Locate the cell with the specified text and output its [x, y] center coordinate. 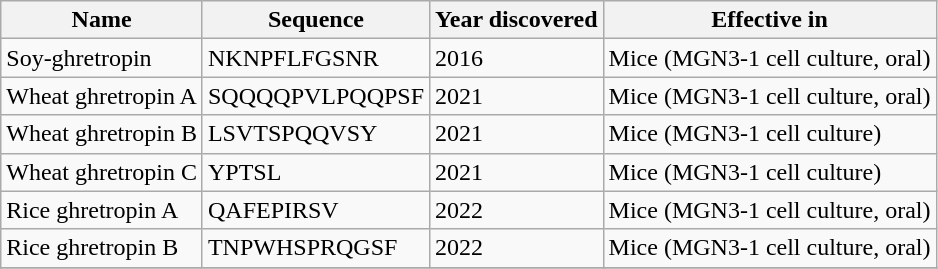
NKNPFLFGSNR [316, 58]
QAFEPIRSV [316, 210]
Rice ghretropin A [102, 210]
Name [102, 20]
SQQQQPVLPQQPSF [316, 96]
Rice ghretropin B [102, 248]
Soy-ghretropin [102, 58]
TNPWHSPRQGSF [316, 248]
2016 [516, 58]
Sequence [316, 20]
Wheat ghretropin C [102, 172]
Year discovered [516, 20]
Wheat ghretropin B [102, 134]
YPTSL [316, 172]
Effective in [770, 20]
Wheat ghretropin A [102, 96]
LSVTSPQQVSY [316, 134]
